Provide the (x, y) coordinate of the cell's center where the given text is located.  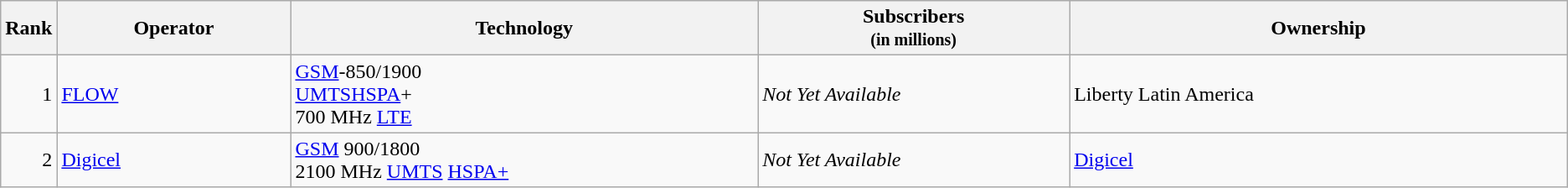
2 (28, 159)
Operator (174, 29)
Rank (28, 29)
1 (28, 94)
Subscribers(in millions) (914, 29)
Liberty Latin America (1318, 94)
GSM 900/1800 2100 MHz UMTS HSPA+ (524, 159)
GSM-850/1900UMTSHSPA+700 MHz LTE (524, 94)
Technology (524, 29)
Ownership (1318, 29)
FLOW (174, 94)
